For the text-containing cell, return its midpoint in [X, Y] coordinate format. 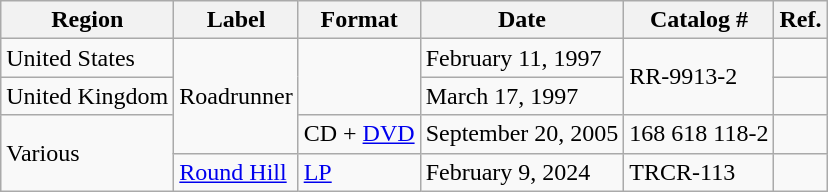
United States [88, 58]
Ref. [800, 20]
Various [88, 153]
Roadrunner [236, 96]
Region [88, 20]
RR-9913-2 [699, 77]
February 9, 2024 [522, 172]
Catalog # [699, 20]
CD + DVD [359, 134]
Round Hill [236, 172]
September 20, 2005 [522, 134]
TRCR-113 [699, 172]
LP [359, 172]
Date [522, 20]
United Kingdom [88, 96]
March 17, 1997 [522, 96]
Label [236, 20]
168 618 118-2 [699, 134]
Format [359, 20]
February 11, 1997 [522, 58]
